Identify which cell holds the provided text, then report its [x, y] central coordinate. 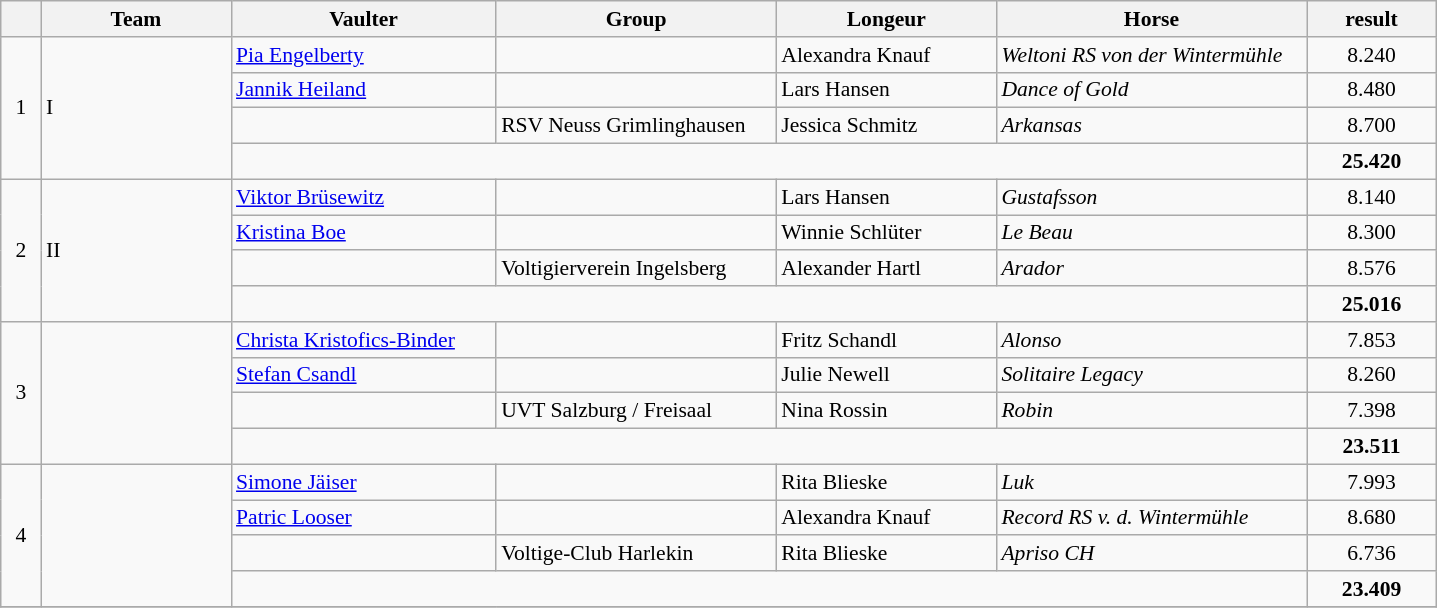
result [1371, 19]
Simone Jäiser [364, 482]
Horse [1151, 19]
Arkansas [1151, 126]
Pia Engelberty [364, 55]
Gustafsson [1151, 197]
4 [21, 535]
Jannik Heiland [364, 90]
7.853 [1371, 340]
23.511 [1371, 447]
8.480 [1371, 90]
Group [636, 19]
Apriso CH [1151, 554]
Solitaire Legacy [1151, 375]
Weltoni RS von der Wintermühle [1151, 55]
Winnie Schlüter [886, 233]
25.420 [1371, 162]
Dance of Gold [1151, 90]
1 [21, 108]
UVT Salzburg / Freisaal [636, 411]
23.409 [1371, 589]
Jessica Schmitz [886, 126]
II [136, 250]
8.700 [1371, 126]
6.736 [1371, 554]
8.260 [1371, 375]
Patric Looser [364, 518]
Voltigierverein Ingelsberg [636, 269]
8.680 [1371, 518]
8.300 [1371, 233]
Alexander Hartl [886, 269]
I [136, 108]
Record RS v. d. Wintermühle [1151, 518]
Kristina Boe [364, 233]
Julie Newell [886, 375]
Le Beau [1151, 233]
Alonso [1151, 340]
Nina Rossin [886, 411]
2 [21, 250]
8.140 [1371, 197]
Fritz Schandl [886, 340]
8.576 [1371, 269]
Viktor Brüsewitz [364, 197]
Stefan Csandl [364, 375]
Luk [1151, 482]
3 [21, 393]
7.398 [1371, 411]
Christa Kristofics-Binder [364, 340]
Voltige-Club Harlekin [636, 554]
Longeur [886, 19]
25.016 [1371, 304]
8.240 [1371, 55]
Arador [1151, 269]
Team [136, 19]
Robin [1151, 411]
Vaulter [364, 19]
RSV Neuss Grimlinghausen [636, 126]
7.993 [1371, 482]
